For the text-containing cell, return its midpoint in (X, Y) coordinate format. 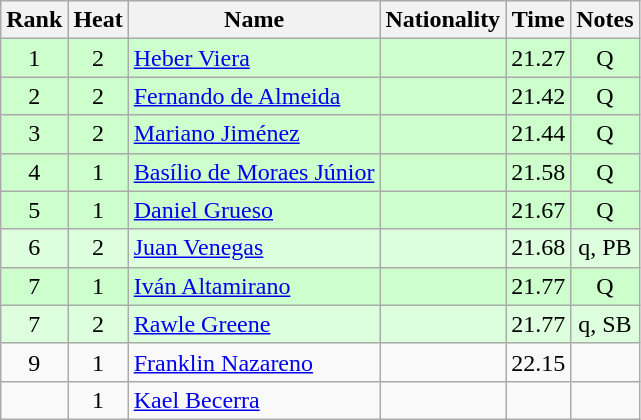
21.42 (538, 96)
Rawle Greene (254, 324)
Nationality (443, 20)
3 (34, 134)
22.15 (538, 362)
Notes (605, 20)
Franklin Nazareno (254, 362)
Time (538, 20)
Heber Viera (254, 58)
Heat (98, 20)
Rank (34, 20)
6 (34, 248)
21.27 (538, 58)
21.67 (538, 210)
Iván Altamirano (254, 286)
21.58 (538, 172)
4 (34, 172)
Fernando de Almeida (254, 96)
21.68 (538, 248)
q, PB (605, 248)
q, SB (605, 324)
21.44 (538, 134)
Basílio de Moraes Júnior (254, 172)
9 (34, 362)
Name (254, 20)
Daniel Grueso (254, 210)
Juan Venegas (254, 248)
Mariano Jiménez (254, 134)
Kael Becerra (254, 400)
5 (34, 210)
